Return (x, y) of the center of cell containing provided text 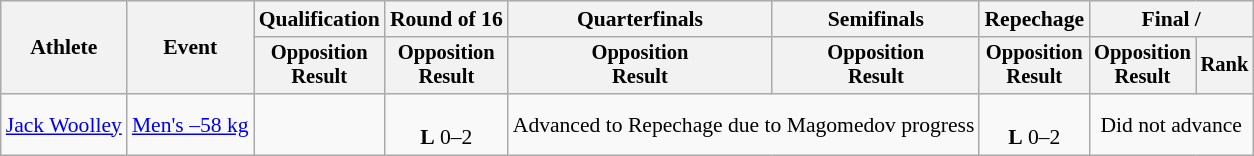
Event (190, 48)
Round of 16 (446, 19)
Repechage (1034, 19)
Athlete (64, 48)
Did not advance (1171, 124)
Qualification (320, 19)
Final / (1171, 19)
Quarterfinals (640, 19)
Semifinals (876, 19)
Advanced to Repechage due to Magomedov progress (744, 124)
Men's –58 kg (190, 124)
Rank (1225, 66)
Jack Woolley (64, 124)
